Scan for the cell matching the given text and deliver its (X, Y) coordinate at center. 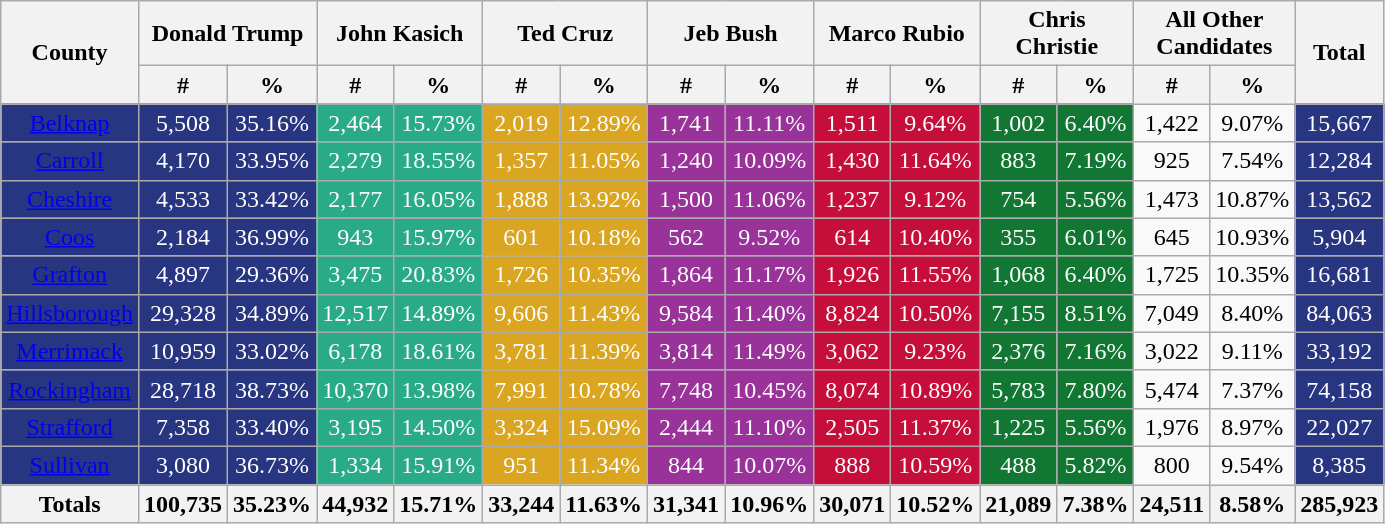
9.54% (1252, 465)
13.98% (438, 389)
1,240 (686, 161)
29,328 (182, 313)
11.49% (770, 351)
10,370 (356, 389)
1,888 (522, 199)
10,959 (182, 351)
5,783 (1018, 389)
5,508 (182, 123)
Belknap (70, 123)
33.95% (272, 161)
44,932 (356, 503)
Marco Rubio (897, 34)
2,505 (852, 427)
10.59% (936, 465)
2,279 (356, 161)
1,225 (1018, 427)
8,074 (852, 389)
2,444 (686, 427)
33.40% (272, 427)
925 (1172, 161)
1,473 (1172, 199)
601 (522, 237)
951 (522, 465)
9.52% (770, 237)
1,430 (852, 161)
10.45% (770, 389)
9,606 (522, 313)
3,324 (522, 427)
2,177 (356, 199)
Totals (70, 503)
Chris Christie (1057, 34)
11.63% (604, 503)
21,089 (1018, 503)
30,071 (852, 503)
844 (686, 465)
2,376 (1018, 351)
County (70, 52)
John Kasich (400, 34)
13,562 (1340, 199)
11.34% (604, 465)
285,923 (1340, 503)
Cheshire (70, 199)
10.07% (770, 465)
36.73% (272, 465)
1,357 (522, 161)
888 (852, 465)
883 (1018, 161)
4,533 (182, 199)
9.11% (1252, 351)
Sullivan (70, 465)
800 (1172, 465)
1,422 (1172, 123)
15.73% (438, 123)
1,741 (686, 123)
11.05% (604, 161)
1,002 (1018, 123)
7.19% (1096, 161)
562 (686, 237)
34.89% (272, 313)
15.09% (604, 427)
18.61% (438, 351)
11.10% (770, 427)
1,237 (852, 199)
38.73% (272, 389)
Coos (70, 237)
8.51% (1096, 313)
9.07% (1252, 123)
14.89% (438, 313)
8.58% (1252, 503)
11.43% (604, 313)
12,284 (1340, 161)
31,341 (686, 503)
15.71% (438, 503)
5,474 (1172, 389)
943 (356, 237)
84,063 (1340, 313)
9,584 (686, 313)
9.12% (936, 199)
1,068 (1018, 275)
2,464 (356, 123)
1,726 (522, 275)
1,926 (852, 275)
33,192 (1340, 351)
18.55% (438, 161)
10.09% (770, 161)
7,155 (1018, 313)
7.80% (1096, 389)
11.64% (936, 161)
4,170 (182, 161)
2,184 (182, 237)
1,500 (686, 199)
12,517 (356, 313)
33,244 (522, 503)
7.38% (1096, 503)
3,781 (522, 351)
28,718 (182, 389)
8,824 (852, 313)
8.40% (1252, 313)
6,178 (356, 351)
15,667 (1340, 123)
20.83% (438, 275)
Total (1340, 52)
100,735 (182, 503)
74,158 (1340, 389)
33.42% (272, 199)
3,062 (852, 351)
1,864 (686, 275)
10.96% (770, 503)
35.16% (272, 123)
645 (1172, 237)
5.82% (1096, 465)
1,511 (852, 123)
Carroll (70, 161)
7.54% (1252, 161)
16,681 (1340, 275)
36.99% (272, 237)
7,991 (522, 389)
Donald Trump (227, 34)
10.89% (936, 389)
7,358 (182, 427)
1,725 (1172, 275)
488 (1018, 465)
15.91% (438, 465)
33.02% (272, 351)
1,976 (1172, 427)
10.93% (1252, 237)
5,904 (1340, 237)
11.11% (770, 123)
35.23% (272, 503)
3,195 (356, 427)
10.87% (1252, 199)
10.18% (604, 237)
1,334 (356, 465)
10.52% (936, 503)
10.78% (604, 389)
Merrimack (70, 351)
11.06% (770, 199)
13.92% (604, 199)
Hillsborough (70, 313)
3,080 (182, 465)
7.37% (1252, 389)
9.64% (936, 123)
9.23% (936, 351)
12.89% (604, 123)
Rockingham (70, 389)
2,019 (522, 123)
11.39% (604, 351)
3,814 (686, 351)
16.05% (438, 199)
11.17% (770, 275)
8,385 (1340, 465)
11.40% (770, 313)
Ted Cruz (566, 34)
Grafton (70, 275)
11.37% (936, 427)
754 (1018, 199)
7,049 (1172, 313)
7.16% (1096, 351)
8.97% (1252, 427)
15.97% (438, 237)
All Other Candidates (1214, 34)
10.50% (936, 313)
22,027 (1340, 427)
355 (1018, 237)
3,022 (1172, 351)
24,511 (1172, 503)
14.50% (438, 427)
10.40% (936, 237)
4,897 (182, 275)
11.55% (936, 275)
29.36% (272, 275)
614 (852, 237)
Jeb Bush (731, 34)
6.01% (1096, 237)
Strafford (70, 427)
7,748 (686, 389)
3,475 (356, 275)
